Provide the [X, Y] coordinate of the cell's center where the given text is located.  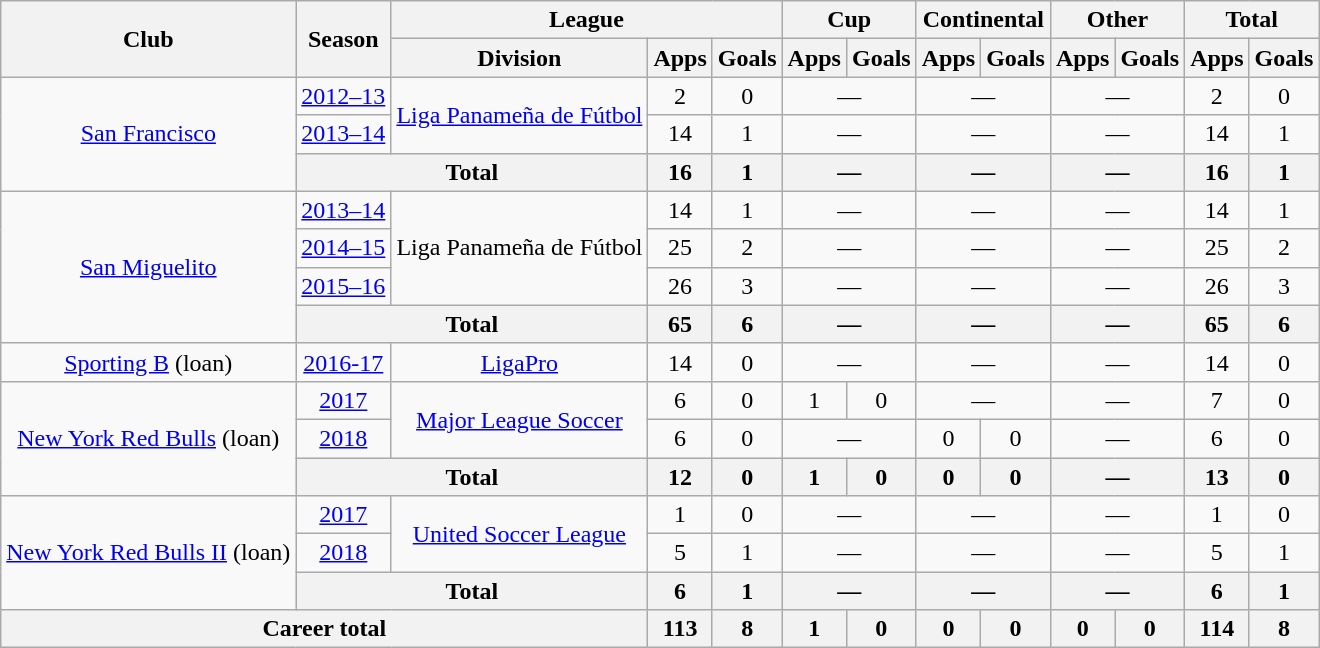
New York Red Bulls (loan) [148, 438]
Continental [983, 20]
7 [1217, 400]
12 [680, 477]
New York Red Bulls II (loan) [148, 553]
San Francisco [148, 134]
Other [1117, 20]
United Soccer League [520, 534]
Club [148, 39]
LigaPro [520, 362]
League [586, 20]
Sporting B (loan) [148, 362]
Cup [849, 20]
2014–15 [344, 248]
2016-17 [344, 362]
114 [1217, 629]
13 [1217, 477]
Career total [324, 629]
Major League Soccer [520, 419]
113 [680, 629]
2012–13 [344, 96]
Division [520, 58]
Season [344, 39]
2015–16 [344, 286]
San Miguelito [148, 267]
